Search for the cell housing the specified text and yield its (x, y) center coordinate. 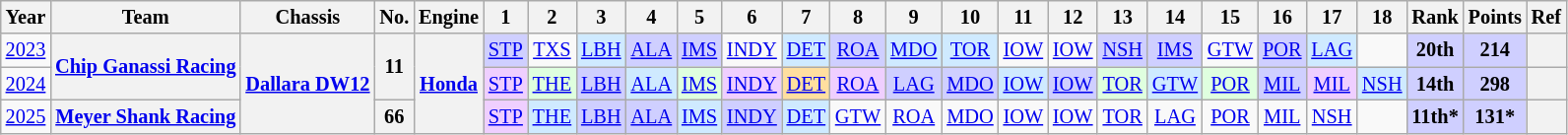
2023 (26, 50)
14th (1434, 84)
7 (806, 17)
131* (1495, 116)
20th (1434, 50)
298 (1495, 84)
2025 (26, 116)
13 (1122, 17)
Chassis (307, 17)
11th* (1434, 116)
Ref (1546, 17)
9 (914, 17)
3 (601, 17)
Team (146, 17)
Chip Ganassi Racing (146, 67)
18 (1382, 17)
No. (394, 17)
Points (1495, 17)
6 (752, 17)
Dallara DW12 (307, 83)
66 (394, 116)
8 (858, 17)
2024 (26, 84)
Year (26, 17)
12 (1073, 17)
Engine (449, 17)
14 (1175, 17)
10 (969, 17)
4 (651, 17)
1 (506, 17)
Rank (1434, 17)
17 (1332, 17)
Honda (449, 83)
Meyer Shank Racing (146, 116)
2 (552, 17)
5 (699, 17)
TXS (552, 50)
16 (1282, 17)
15 (1230, 17)
214 (1495, 50)
